Scan for the cell matching the given text and deliver its (X, Y) coordinate at center. 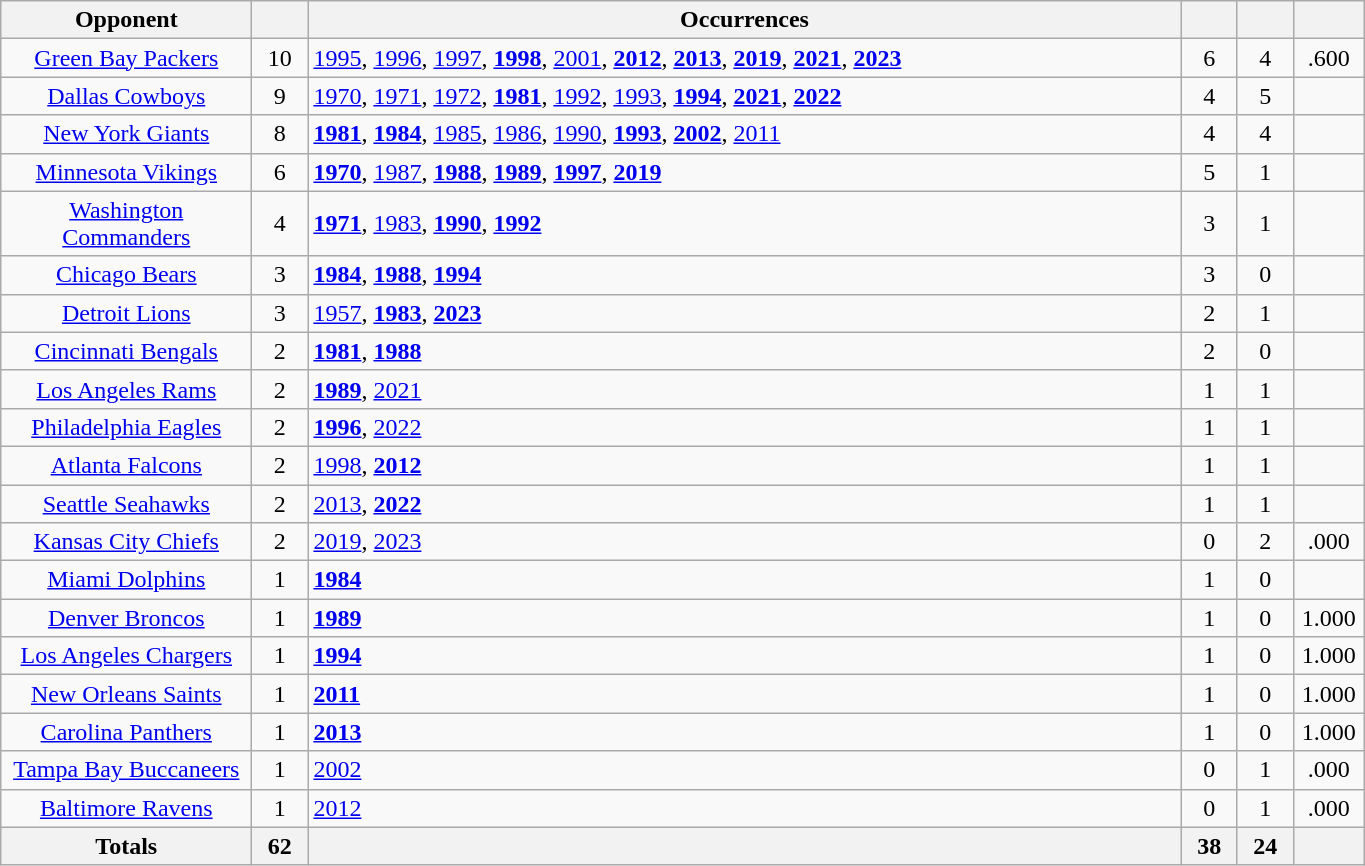
New York Giants (126, 134)
1989, 2021 (744, 389)
1994 (744, 656)
Los Angeles Rams (126, 389)
Kansas City Chiefs (126, 542)
2019, 2023 (744, 542)
Carolina Panthers (126, 732)
Tampa Bay Buccaneers (126, 770)
Detroit Lions (126, 313)
2013, 2022 (744, 503)
Green Bay Packers (126, 58)
1981, 1988 (744, 351)
Seattle Seahawks (126, 503)
Opponent (126, 20)
62 (280, 846)
Washington Commanders (126, 224)
Los Angeles Chargers (126, 656)
1989 (744, 618)
9 (280, 96)
Dallas Cowboys (126, 96)
24 (1265, 846)
1998, 2012 (744, 465)
Miami Dolphins (126, 580)
Occurrences (744, 20)
2013 (744, 732)
1984 (744, 580)
1995, 1996, 1997, 1998, 2001, 2012, 2013, 2019, 2021, 2023 (744, 58)
1996, 2022 (744, 427)
Cincinnati Bengals (126, 351)
Minnesota Vikings (126, 172)
38 (1209, 846)
1984, 1988, 1994 (744, 275)
Philadelphia Eagles (126, 427)
1970, 1987, 1988, 1989, 1997, 2019 (744, 172)
2002 (744, 770)
Chicago Bears (126, 275)
Totals (126, 846)
1957, 1983, 2023 (744, 313)
Denver Broncos (126, 618)
2012 (744, 808)
10 (280, 58)
.600 (1328, 58)
1981, 1984, 1985, 1986, 1990, 1993, 2002, 2011 (744, 134)
1970, 1971, 1972, 1981, 1992, 1993, 1994, 2021, 2022 (744, 96)
Atlanta Falcons (126, 465)
Baltimore Ravens (126, 808)
8 (280, 134)
New Orleans Saints (126, 694)
2011 (744, 694)
1971, 1983, 1990, 1992 (744, 224)
